Provide the [x, y] coordinate of the cell's center where the given text is located.  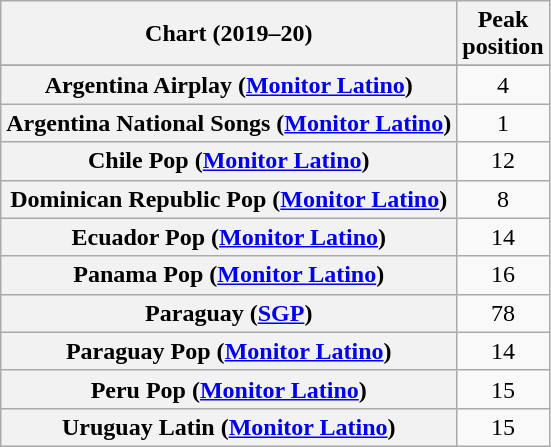
4 [503, 85]
16 [503, 275]
78 [503, 313]
8 [503, 199]
Peru Pop (Monitor Latino) [229, 389]
Paraguay Pop (Monitor Latino) [229, 351]
Argentina National Songs (Monitor Latino) [229, 123]
Chile Pop (Monitor Latino) [229, 161]
Argentina Airplay (Monitor Latino) [229, 85]
Paraguay (SGP) [229, 313]
Peak position [503, 34]
12 [503, 161]
Ecuador Pop (Monitor Latino) [229, 237]
Chart (2019–20) [229, 34]
Panama Pop (Monitor Latino) [229, 275]
Uruguay Latin (Monitor Latino) [229, 427]
1 [503, 123]
Dominican Republic Pop (Monitor Latino) [229, 199]
